Scan for the cell matching the given text and deliver its [X, Y] coordinate at center. 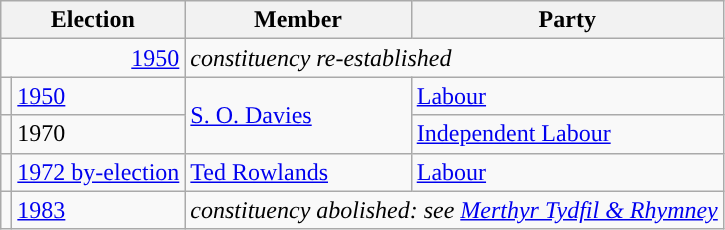
constituency abolished: see Merthyr Tydfil & Rhymney [454, 210]
Election [93, 20]
1970 [98, 134]
Independent Labour [567, 134]
S. O. Davies [298, 115]
1972 by-election [98, 172]
1983 [98, 210]
Member [298, 20]
Party [567, 20]
constituency re-established [454, 58]
Ted Rowlands [298, 172]
